From the cell containing the given text, extract its center point as [X, Y] coordinate. 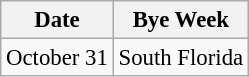
Date [57, 20]
Bye Week [180, 20]
October 31 [57, 58]
South Florida [180, 58]
